Determine the [x, y] coordinate at the center of the cell enclosing the given text.  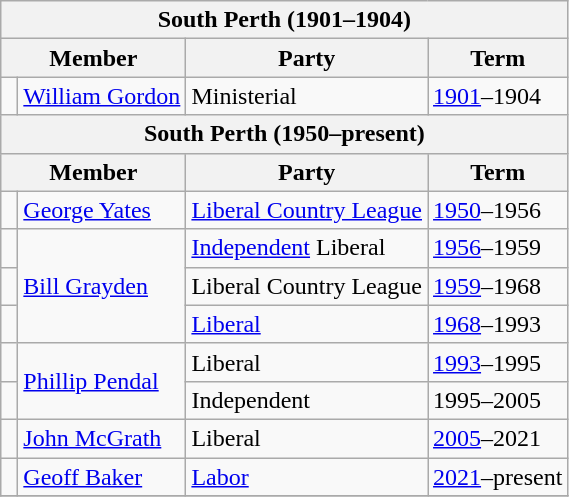
1950–1956 [498, 210]
2005–2021 [498, 438]
1968–1993 [498, 324]
1956–1959 [498, 248]
1993–1995 [498, 362]
Ministerial [307, 96]
Geoff Baker [102, 477]
George Yates [102, 210]
Labor [307, 477]
1995–2005 [498, 400]
South Perth (1950–present) [284, 134]
Phillip Pendal [102, 381]
2021–present [498, 477]
Independent Liberal [307, 248]
1959–1968 [498, 286]
Independent [307, 400]
1901–1904 [498, 96]
Bill Grayden [102, 286]
John McGrath [102, 438]
William Gordon [102, 96]
South Perth (1901–1904) [284, 20]
